Pinpoint the cell where the given text exists, returning its (X, Y) midpoint coordinate. 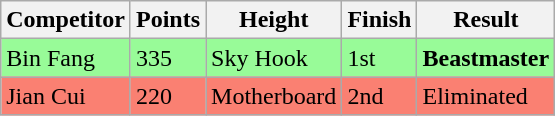
Height (274, 20)
335 (168, 58)
Eliminated (486, 96)
220 (168, 96)
Competitor (66, 20)
1st (380, 58)
Motherboard (274, 96)
Result (486, 20)
Sky Hook (274, 58)
Jian Cui (66, 96)
Finish (380, 20)
Bin Fang (66, 58)
Beastmaster (486, 58)
Points (168, 20)
2nd (380, 96)
